Scan for the cell matching the given text and deliver its (x, y) coordinate at center. 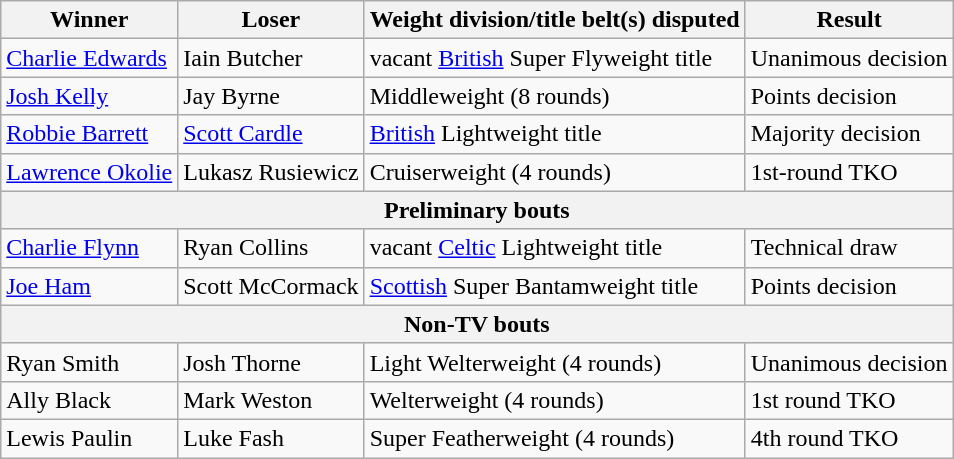
Ally Black (90, 400)
1st round TKO (849, 400)
Ryan Collins (271, 248)
Weight division/title belt(s) disputed (554, 20)
Iain Butcher (271, 58)
Super Featherweight (4 rounds) (554, 438)
Lewis Paulin (90, 438)
Joe Ham (90, 286)
Robbie Barrett (90, 134)
vacant British Super Flyweight title (554, 58)
Non-TV bouts (477, 324)
Jay Byrne (271, 96)
Josh Thorne (271, 362)
Winner (90, 20)
Loser (271, 20)
Luke Fash (271, 438)
Technical draw (849, 248)
Middleweight (8 rounds) (554, 96)
Scottish Super Bantamweight title (554, 286)
Charlie Edwards (90, 58)
Result (849, 20)
Cruiserweight (4 rounds) (554, 172)
Scott Cardle (271, 134)
4th round TKO (849, 438)
Light Welterweight (4 rounds) (554, 362)
Scott McCormack (271, 286)
Lawrence Okolie (90, 172)
Ryan Smith (90, 362)
Josh Kelly (90, 96)
Charlie Flynn (90, 248)
Mark Weston (271, 400)
Welterweight (4 rounds) (554, 400)
Lukasz Rusiewicz (271, 172)
Majority decision (849, 134)
vacant Celtic Lightweight title (554, 248)
1st-round TKO (849, 172)
Preliminary bouts (477, 210)
British Lightweight title (554, 134)
